Search for the cell housing the specified text and yield its [X, Y] center coordinate. 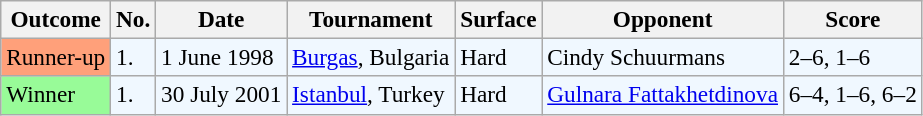
2–6, 1–6 [852, 57]
Istanbul, Turkey [371, 95]
Burgas, Bulgaria [371, 57]
Date [222, 19]
No. [134, 19]
Tournament [371, 19]
Gulnara Fattakhetdinova [663, 95]
Winner [56, 95]
Runner-up [56, 57]
30 July 2001 [222, 95]
Surface [498, 19]
Opponent [663, 19]
Outcome [56, 19]
1 June 1998 [222, 57]
Cindy Schuurmans [663, 57]
6–4, 1–6, 6–2 [852, 95]
Score [852, 19]
